Output the [x, y] coordinate of the center of the cell containing the given text.  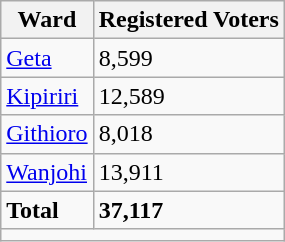
8,018 [188, 134]
Ward [47, 20]
8,599 [188, 58]
37,117 [188, 210]
Total [47, 210]
Wanjohi [47, 172]
Kipiriri [47, 96]
12,589 [188, 96]
Registered Voters [188, 20]
Geta [47, 58]
13,911 [188, 172]
Githioro [47, 134]
